Detect which cell encompasses the target text, then output its (X, Y) center coordinate. 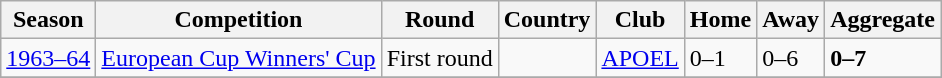
Aggregate (883, 20)
Country (547, 20)
Season (48, 20)
Competition (238, 20)
Round (440, 20)
0–1 (720, 58)
0–7 (883, 58)
European Cup Winners' Cup (238, 58)
1963–64 (48, 58)
Club (640, 20)
Home (720, 20)
APOEL (640, 58)
0–6 (791, 58)
First round (440, 58)
Away (791, 20)
